Locate the cell with the specified text and output its (X, Y) center coordinate. 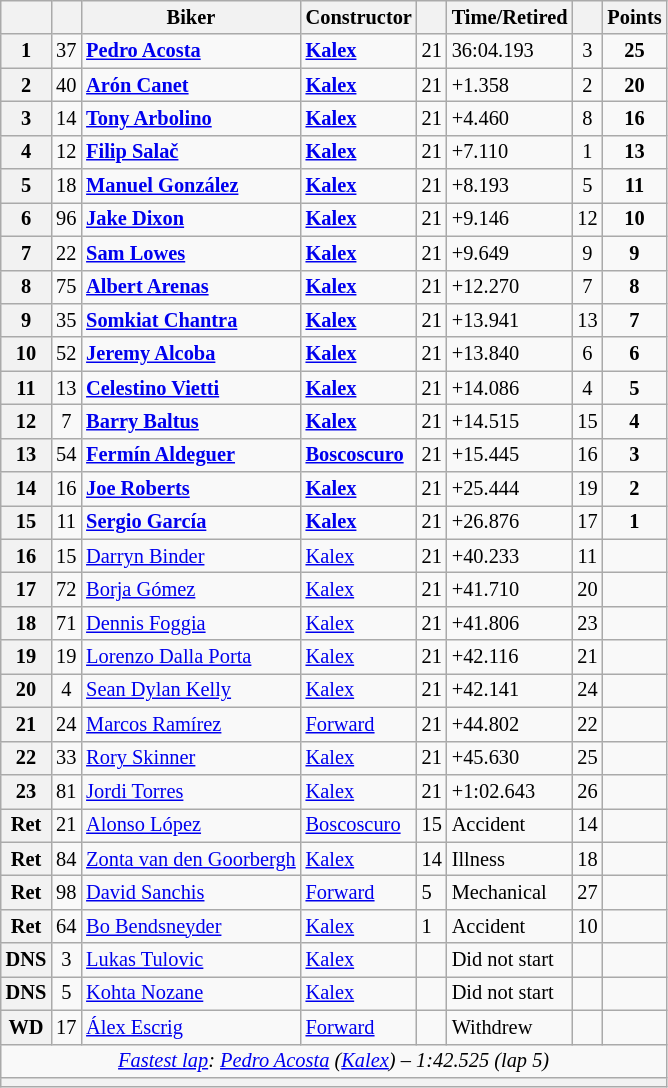
Tony Arbolino (190, 118)
37 (66, 51)
+1:02.643 (510, 791)
+41.710 (510, 589)
+4.460 (510, 118)
+7.110 (510, 152)
+42.116 (510, 657)
+12.270 (510, 287)
Withdrew (510, 1027)
Jake Dixon (190, 219)
Darryn Binder (190, 556)
64 (66, 926)
Borja Gómez (190, 589)
Kohta Nozane (190, 993)
+9.649 (510, 253)
Sean Dylan Kelly (190, 690)
Sam Lowes (190, 253)
+42.141 (510, 690)
+13.840 (510, 354)
David Sanchis (190, 892)
98 (66, 892)
Biker (190, 17)
Fastest lap: Pedro Acosta (Kalex) – 1:42.525 (lap 5) (334, 1061)
35 (66, 320)
81 (66, 791)
Albert Arenas (190, 287)
26 (587, 791)
+25.444 (510, 489)
Celestino Vietti (190, 388)
Points (634, 17)
Jeremy Alcoba (190, 354)
Jordi Torres (190, 791)
27 (587, 892)
72 (66, 589)
71 (66, 623)
+15.445 (510, 455)
Fermín Aldeguer (190, 455)
Bo Bendsneyder (190, 926)
Manuel González (190, 186)
52 (66, 354)
36:04.193 (510, 51)
84 (66, 859)
Time/Retired (510, 17)
Sergio García (190, 522)
Zonta van den Goorbergh (190, 859)
33 (66, 758)
Mechanical (510, 892)
Constructor (359, 17)
+14.086 (510, 388)
40 (66, 85)
Arón Canet (190, 85)
Lorenzo Dalla Porta (190, 657)
WD (26, 1027)
Álex Escrig (190, 1027)
Dennis Foggia (190, 623)
Illness (510, 859)
Alonso López (190, 825)
+40.233 (510, 556)
+26.876 (510, 522)
+8.193 (510, 186)
+1.358 (510, 85)
Rory Skinner (190, 758)
Lukas Tulovic (190, 960)
Joe Roberts (190, 489)
+45.630 (510, 758)
Barry Baltus (190, 421)
+44.802 (510, 724)
+41.806 (510, 623)
54 (66, 455)
75 (66, 287)
Somkiat Chantra (190, 320)
Pedro Acosta (190, 51)
96 (66, 219)
+14.515 (510, 421)
+9.146 (510, 219)
+13.941 (510, 320)
Filip Salač (190, 152)
Marcos Ramírez (190, 724)
